Identify which cell holds the provided text, then report its (X, Y) central coordinate. 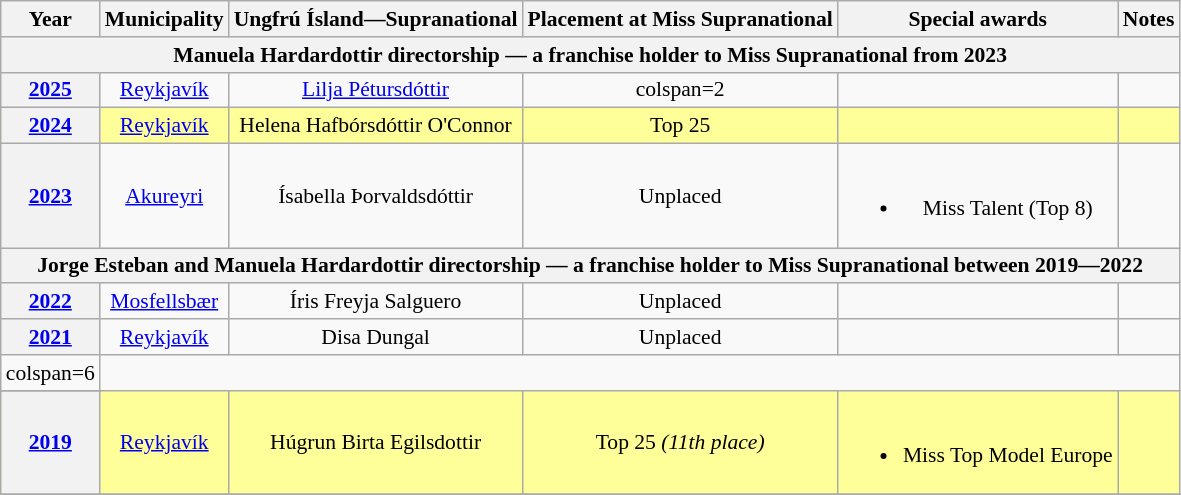
Municipality (164, 19)
Placement at Miss Supranational (680, 19)
Ísabella Þorvaldsdóttir (376, 196)
Helena Hafbórsdóttir O'Connor (376, 126)
colspan=6 (50, 373)
Akureyri (164, 196)
Top 25 (11th place) (680, 442)
2021 (50, 337)
Miss Top Model Europe (978, 442)
2022 (50, 302)
Húgrun Birta Egilsdottir (376, 442)
Manuela Hardardottir directorship — a franchise holder to Miss Supranational from 2023 (590, 55)
Notes (1149, 19)
Ungfrú Ísland―Supranational (376, 19)
Year (50, 19)
Special awards (978, 19)
Lilja Pétursdóttir (376, 90)
2024 (50, 126)
Íris Freyja Salguero (376, 302)
2019 (50, 442)
2023 (50, 196)
2025 (50, 90)
Jorge Esteban and Manuela Hardardottir directorship — a franchise holder to Miss Supranational between 2019―2022 (590, 266)
Disa Dungal (376, 337)
Top 25 (680, 126)
Miss Talent (Top 8) (978, 196)
colspan=2 (680, 90)
Mosfellsbær (164, 302)
